Identify which cell holds the provided text, then report its [x, y] central coordinate. 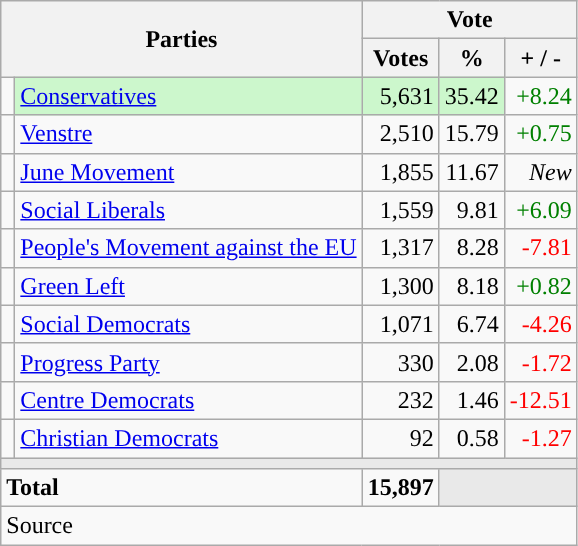
5,631 [400, 96]
2.08 [472, 362]
Social Liberals [188, 210]
-1.72 [540, 362]
Progress Party [188, 362]
Social Democrats [188, 324]
Venstre [188, 134]
Total [182, 488]
+ / - [540, 58]
Vote [470, 20]
Source [290, 526]
Christian Democrats [188, 438]
+6.09 [540, 210]
Centre Democrats [188, 400]
Parties [182, 39]
1,300 [400, 286]
0.58 [472, 438]
232 [400, 400]
% [472, 58]
-4.26 [540, 324]
1,559 [400, 210]
8.28 [472, 248]
9.81 [472, 210]
1,317 [400, 248]
Green Left [188, 286]
+0.82 [540, 286]
1.46 [472, 400]
-1.27 [540, 438]
330 [400, 362]
+0.75 [540, 134]
+8.24 [540, 96]
2,510 [400, 134]
1,071 [400, 324]
6.74 [472, 324]
Votes [400, 58]
New [540, 172]
People's Movement against the EU [188, 248]
Conservatives [188, 96]
-12.51 [540, 400]
15.79 [472, 134]
35.42 [472, 96]
1,855 [400, 172]
92 [400, 438]
8.18 [472, 286]
June Movement [188, 172]
11.67 [472, 172]
15,897 [400, 488]
-7.81 [540, 248]
